Find where the given text appears and provide that cell's center as [x, y] coordinate. 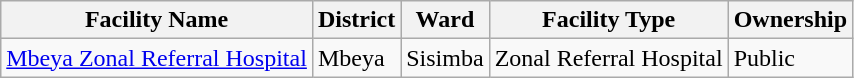
Zonal Referral Hospital [608, 58]
Ownership [790, 20]
Facility Type [608, 20]
Sisimba [445, 58]
Facility Name [157, 20]
Public [790, 58]
District [356, 20]
Ward [445, 20]
Mbeya [356, 58]
Mbeya Zonal Referral Hospital [157, 58]
